Capture the cell that displays the provided text and extract its [X, Y] central coordinate. 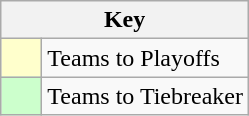
Teams to Playoffs [146, 58]
Teams to Tiebreaker [146, 96]
Key [125, 20]
